Scan for the cell matching the given text and deliver its [x, y] coordinate at center. 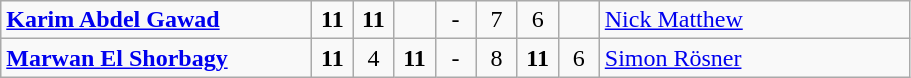
8 [496, 58]
7 [496, 20]
Nick Matthew [754, 20]
Marwan El Shorbagy [156, 58]
Simon Rösner [754, 58]
4 [374, 58]
Karim Abdel Gawad [156, 20]
